Detect which cell encompasses the target text, then output its [X, Y] center coordinate. 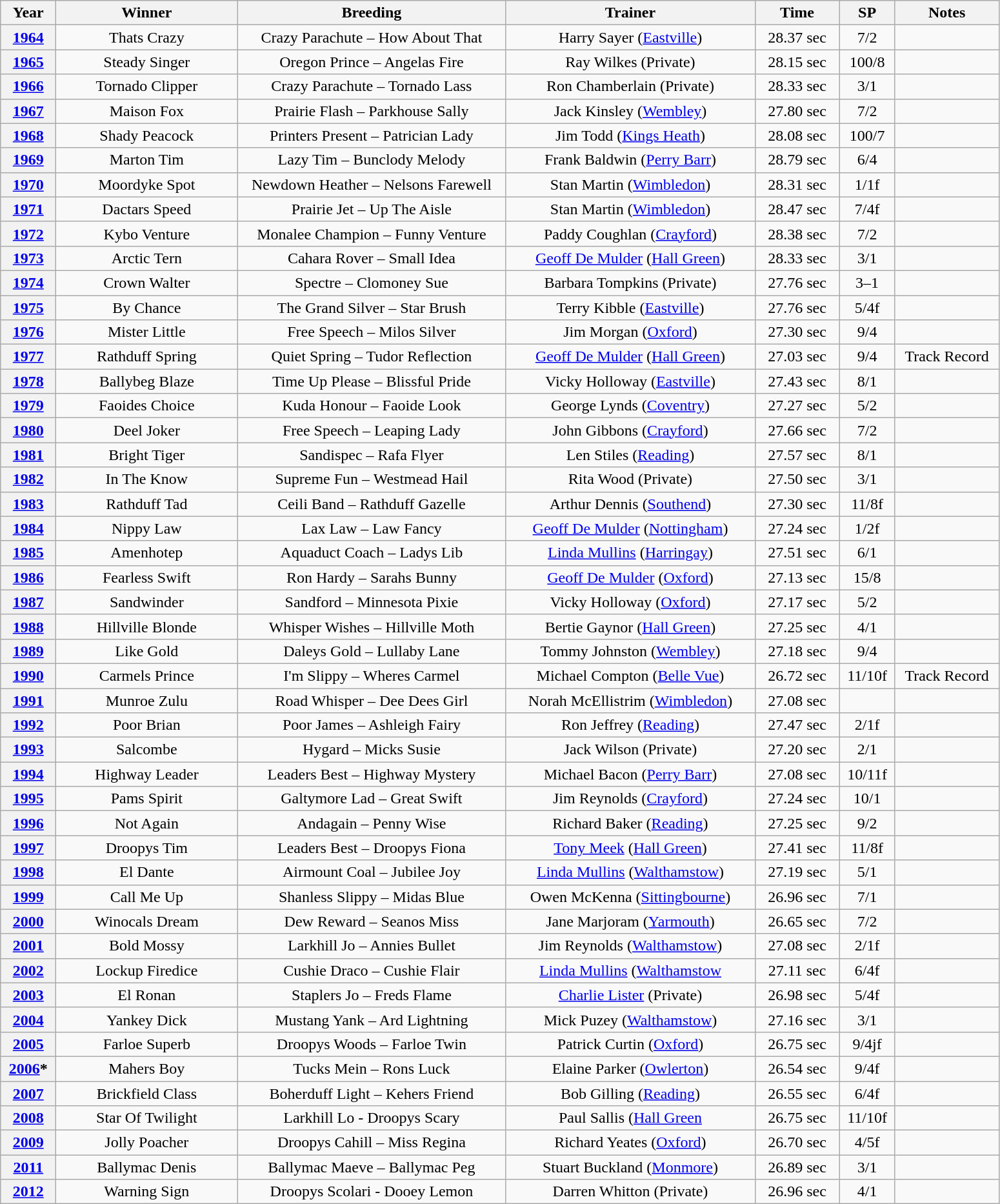
I'm Slippy – Wheres Carmel [372, 676]
2012 [28, 1192]
1987 [28, 602]
2003 [28, 995]
Geoff De Mulder (Oxford) [630, 577]
Galtymore Lad – Great Swift [372, 799]
Supreme Fun – Westmead Hail [372, 479]
1989 [28, 651]
Jane Marjoram (Yarmouth) [630, 921]
Poor Brian [147, 725]
1976 [28, 332]
Amenhotep [147, 553]
Larkhill Lo - Droopys Scary [372, 1118]
Call Me Up [147, 897]
1977 [28, 357]
Deel Joker [147, 430]
Printers Present – Patrician Lady [372, 135]
Linda Mullins (Walthamstow) [630, 872]
26.55 sec [797, 1094]
Pams Spirit [147, 799]
Bertie Gaynor (Hall Green) [630, 627]
5/1 [867, 872]
2004 [28, 1019]
Owen McKenna (Sittingbourne) [630, 897]
1979 [28, 406]
27.19 sec [797, 872]
SP [867, 13]
Marton Tim [147, 160]
Jim Todd (Kings Heath) [630, 135]
1982 [28, 479]
Elaine Parker (Owlerton) [630, 1069]
1985 [28, 553]
Mick Puzey (Walthamstow) [630, 1019]
1967 [28, 111]
28.31 sec [797, 185]
1983 [28, 504]
28.37 sec [797, 37]
10/1 [867, 799]
Leaders Best – Droopys Fiona [372, 848]
1971 [28, 209]
Ray Wilkes (Private) [630, 62]
Tony Meek (Hall Green) [630, 848]
Oregon Prince – Angelas Fire [372, 62]
Ceili Band – Rathduff Gazelle [372, 504]
Aquaduct Coach – Ladys Lib [372, 553]
Staplers Jo – Freds Flame [372, 995]
Sandford – Minnesota Pixie [372, 602]
2008 [28, 1118]
Munroe Zulu [147, 700]
Daleys Gold – Lullaby Lane [372, 651]
Lax Law – Law Fancy [372, 528]
Tommy Johnston (Wembley) [630, 651]
In The Know [147, 479]
Poor James – Ashleigh Fairy [372, 725]
2001 [28, 946]
Terry Kibble (Eastville) [630, 308]
Not Again [147, 823]
Highway Leader [147, 774]
1974 [28, 283]
Jack Kinsley (Wembley) [630, 111]
Winocals Dream [147, 921]
27.03 sec [797, 357]
Norah McEllistrim (Wimbledon) [630, 700]
Trainer [630, 13]
27.20 sec [797, 750]
10/11f [867, 774]
George Lynds (Coventry) [630, 406]
1966 [28, 86]
Newdown Heather – Nelsons Farewell [372, 185]
Spectre – Clomoney Sue [372, 283]
Like Gold [147, 651]
Charlie Lister (Private) [630, 995]
Mustang Yank – Ard Lightning [372, 1019]
Lazy Tim – Bunclody Melody [372, 160]
Droopys Woods – Farloe Twin [372, 1044]
27.43 sec [797, 381]
Faoides Choice [147, 406]
28.15 sec [797, 62]
Paddy Coughlan (Crayford) [630, 234]
Vicky Holloway (Oxford) [630, 602]
Michael Compton (Belle Vue) [630, 676]
1992 [28, 725]
El Dante [147, 872]
Droopys Cahill – Miss Regina [372, 1143]
Dactars Speed [147, 209]
John Gibbons (Crayford) [630, 430]
Sandispec – Rafa Flyer [372, 455]
27.41 sec [797, 848]
Tornado Clipper [147, 86]
1995 [28, 799]
Crown Walter [147, 283]
1988 [28, 627]
27.27 sec [797, 406]
Star Of Twilight [147, 1118]
100/7 [867, 135]
Bold Mossy [147, 946]
6/4 [867, 160]
Maison Fox [147, 111]
27.13 sec [797, 577]
1981 [28, 455]
Harry Sayer (Eastville) [630, 37]
27.57 sec [797, 455]
Linda Mullins (Walthamstow [630, 970]
Carmels Prince [147, 676]
Crazy Parachute – Tornado Lass [372, 86]
27.16 sec [797, 1019]
1984 [28, 528]
100/8 [867, 62]
Dew Reward – Seanos Miss [372, 921]
1993 [28, 750]
Linda Mullins (Harringay) [630, 553]
27.50 sec [797, 479]
Mahers Boy [147, 1069]
Kybo Venture [147, 234]
Richard Baker (Reading) [630, 823]
Fearless Swift [147, 577]
Rathduff Tad [147, 504]
Jim Reynolds (Crayford) [630, 799]
Larkhill Jo – Annies Bullet [372, 946]
Bob Gilling (Reading) [630, 1094]
Prairie Jet – Up The Aisle [372, 209]
Darren Whitton (Private) [630, 1192]
Steady Singer [147, 62]
The Grand Silver – Star Brush [372, 308]
26.98 sec [797, 995]
1972 [28, 234]
Brickfield Class [147, 1094]
Richard Yeates (Oxford) [630, 1143]
27.47 sec [797, 725]
26.72 sec [797, 676]
26.89 sec [797, 1167]
Year [28, 13]
Nippy Law [147, 528]
2009 [28, 1143]
By Chance [147, 308]
Jolly Poacher [147, 1143]
28.79 sec [797, 160]
3–1 [867, 283]
Vicky Holloway (Eastville) [630, 381]
4/5f [867, 1143]
Ron Hardy – Sarahs Bunny [372, 577]
Salcombe [147, 750]
1973 [28, 258]
Michael Bacon (Perry Barr) [630, 774]
1999 [28, 897]
28.38 sec [797, 234]
Winner [147, 13]
Time Up Please – Blissful Pride [372, 381]
Warning Sign [147, 1192]
2011 [28, 1167]
Road Whisper – Dee Dees Girl [372, 700]
Ballymac Maeve – Ballymac Peg [372, 1167]
Farloe Superb [147, 1044]
Lockup Firedice [147, 970]
27.11 sec [797, 970]
Andagain – Penny Wise [372, 823]
Mister Little [147, 332]
Monalee Champion – Funny Venture [372, 234]
1990 [28, 676]
1970 [28, 185]
Quiet Spring – Tudor Reflection [372, 357]
1965 [28, 62]
Thats Crazy [147, 37]
1964 [28, 37]
Breeding [372, 13]
Geoff De Mulder (Nottingham) [630, 528]
Paul Sallis (Hall Green [630, 1118]
Prairie Flash – Parkhouse Sally [372, 111]
1975 [28, 308]
26.70 sec [797, 1143]
Rathduff Spring [147, 357]
1968 [28, 135]
Droopys Tim [147, 848]
2/1 [867, 750]
Patrick Curtin (Oxford) [630, 1044]
Crazy Parachute – How About That [372, 37]
El Ronan [147, 995]
9/4jf [867, 1044]
Tucks Mein – Rons Luck [372, 1069]
15/8 [867, 577]
Bright Tiger [147, 455]
Ballybeg Blaze [147, 381]
27.80 sec [797, 111]
Whisper Wishes – Hillville Moth [372, 627]
28.08 sec [797, 135]
Stuart Buckland (Monmore) [630, 1167]
Len Stiles (Reading) [630, 455]
2000 [28, 921]
Frank Baldwin (Perry Barr) [630, 160]
Shanless Slippy – Midas Blue [372, 897]
Jack Wilson (Private) [630, 750]
2002 [28, 970]
27.51 sec [797, 553]
Jim Morgan (Oxford) [630, 332]
1980 [28, 430]
Cushie Draco – Cushie Flair [372, 970]
Droopys Scolari - Dooey Lemon [372, 1192]
27.17 sec [797, 602]
1996 [28, 823]
Time [797, 13]
9/4f [867, 1069]
Arthur Dennis (Southend) [630, 504]
1991 [28, 700]
Yankey Dick [147, 1019]
1969 [28, 160]
Hillville Blonde [147, 627]
Barbara Tompkins (Private) [630, 283]
7/1 [867, 897]
1/2f [867, 528]
1978 [28, 381]
Ron Jeffrey (Reading) [630, 725]
Ballymac Denis [147, 1167]
26.54 sec [797, 1069]
2007 [28, 1094]
Jim Reynolds (Walthamstow) [630, 946]
Hygard – Micks Susie [372, 750]
Free Speech – Leaping Lady [372, 430]
Boherduff Light – Kehers Friend [372, 1094]
2006* [28, 1069]
27.66 sec [797, 430]
Kuda Honour – Faoide Look [372, 406]
1997 [28, 848]
26.65 sec [797, 921]
6/1 [867, 553]
27.18 sec [797, 651]
Sandwinder [147, 602]
Ron Chamberlain (Private) [630, 86]
1986 [28, 577]
7/4f [867, 209]
Free Speech – Milos Silver [372, 332]
Rita Wood (Private) [630, 479]
28.47 sec [797, 209]
Airmount Coal – Jubilee Joy [372, 872]
1/1f [867, 185]
1998 [28, 872]
Moordyke Spot [147, 185]
Leaders Best – Highway Mystery [372, 774]
Cahara Rover – Small Idea [372, 258]
2005 [28, 1044]
1994 [28, 774]
Arctic Tern [147, 258]
Shady Peacock [147, 135]
9/2 [867, 823]
Notes [947, 13]
